Determine the (X, Y) coordinate at the center of the cell enclosing the given text.  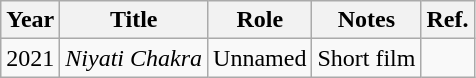
Ref. (448, 20)
Short film (366, 58)
Title (134, 20)
Year (30, 20)
Niyati Chakra (134, 58)
2021 (30, 58)
Notes (366, 20)
Role (260, 20)
Unnamed (260, 58)
